Return [X, Y] of the center of cell containing provided text 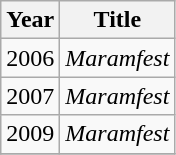
Year [30, 20]
2007 [30, 96]
2009 [30, 134]
Title [118, 20]
2006 [30, 58]
